Return the (X, Y) coordinate for the center point of the cell that contains the specified text.  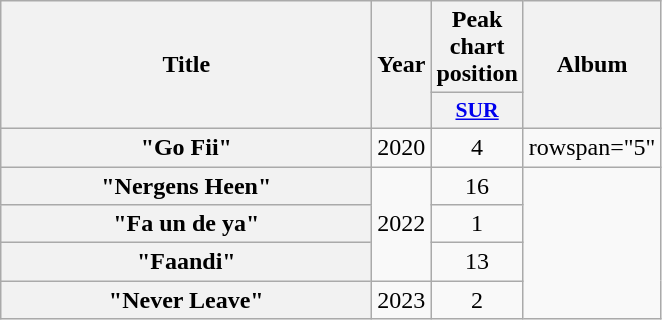
"Go Fii" (186, 147)
16 (477, 185)
2 (477, 300)
Peak chart position (477, 47)
2022 (402, 223)
Title (186, 65)
"Fa un de ya" (186, 224)
rowspan="5" (592, 147)
"Nergens Heen" (186, 185)
2020 (402, 147)
1 (477, 224)
4 (477, 147)
13 (477, 262)
"Faandi" (186, 262)
2023 (402, 300)
Album (592, 65)
Year (402, 65)
"Never Leave" (186, 300)
SUR (477, 111)
